Locate the cell with the specified text and output its (x, y) center coordinate. 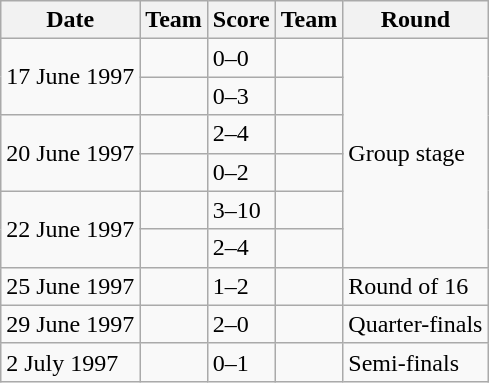
Quarter-finals (416, 324)
Round of 16 (416, 286)
3–10 (241, 210)
Semi-finals (416, 362)
Date (70, 20)
17 June 1997 (70, 77)
0–0 (241, 58)
29 June 1997 (70, 324)
0–1 (241, 362)
Round (416, 20)
2–0 (241, 324)
22 June 1997 (70, 229)
Group stage (416, 153)
0–2 (241, 172)
0–3 (241, 96)
20 June 1997 (70, 153)
2 July 1997 (70, 362)
Score (241, 20)
25 June 1997 (70, 286)
1–2 (241, 286)
